Search for the cell housing the specified text and yield its (X, Y) center coordinate. 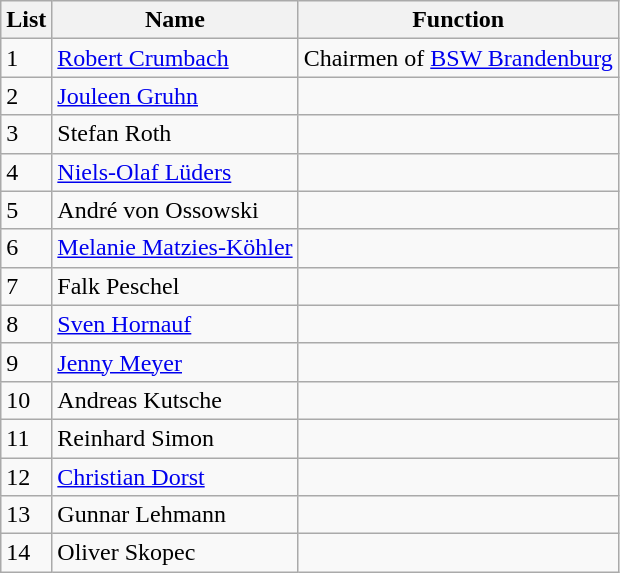
9 (26, 362)
12 (26, 477)
11 (26, 438)
Stefan Roth (175, 134)
Reinhard Simon (175, 438)
List (26, 20)
Christian Dorst (175, 477)
Name (175, 20)
Niels-Olaf Lüders (175, 172)
3 (26, 134)
Melanie Matzies-Köhler (175, 248)
6 (26, 248)
Gunnar Lehmann (175, 515)
10 (26, 400)
Function (458, 20)
8 (26, 324)
Chairmen of BSW Brandenburg (458, 58)
1 (26, 58)
Falk Peschel (175, 286)
André von Ossowski (175, 210)
13 (26, 515)
Sven Hornauf (175, 324)
Robert Crumbach (175, 58)
2 (26, 96)
5 (26, 210)
4 (26, 172)
14 (26, 553)
Oliver Skopec (175, 553)
Andreas Kutsche (175, 400)
Jouleen Gruhn (175, 96)
Jenny Meyer (175, 362)
7 (26, 286)
